Search for the cell housing the specified text and yield its (X, Y) center coordinate. 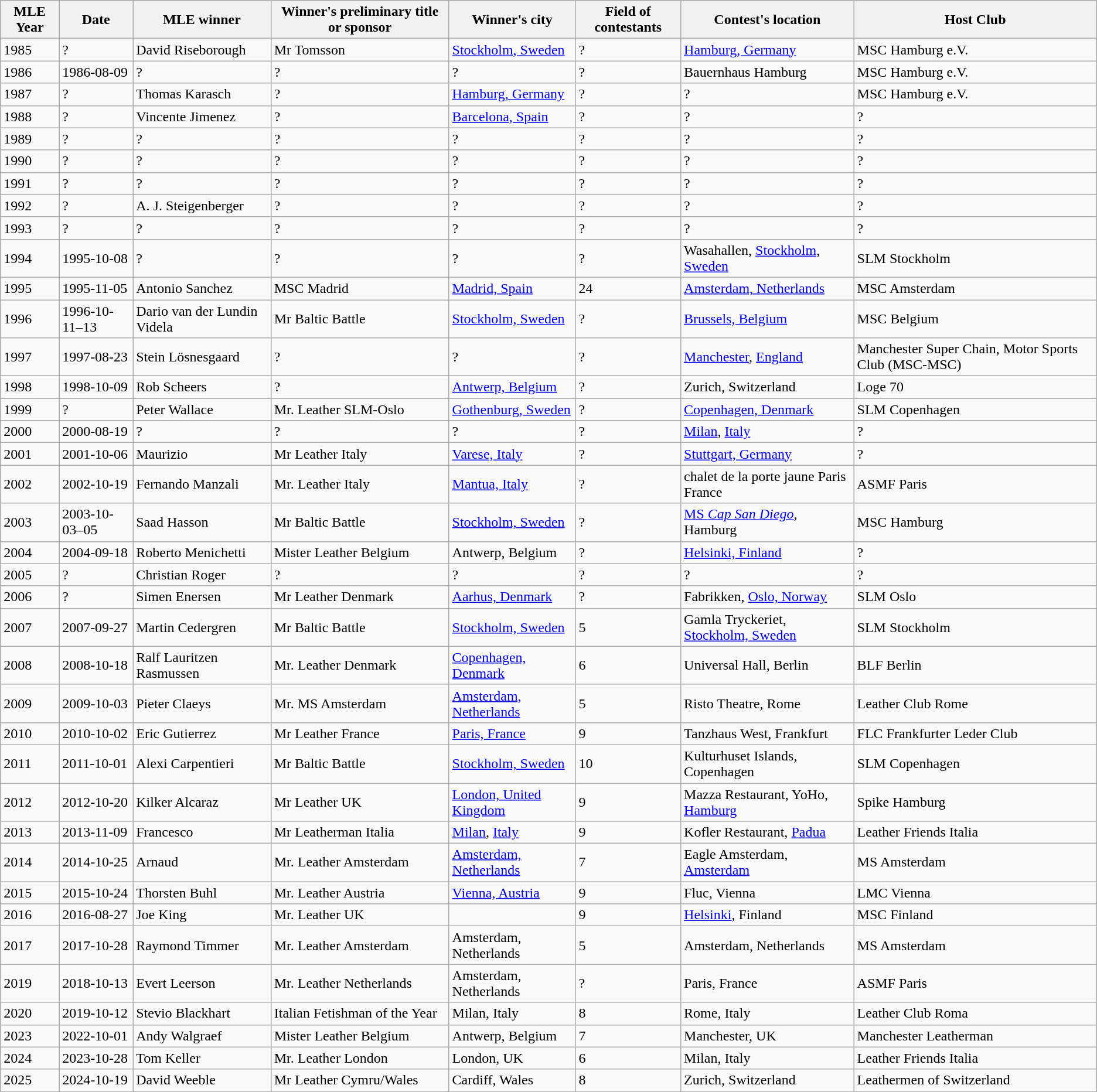
Stuttgart, Germany (768, 454)
1996-10-11–13 (96, 319)
1995-11-05 (96, 288)
2018-10-13 (96, 983)
2003 (30, 523)
2001 (30, 454)
Stein Lösnesgaard (202, 357)
Wasahallen, Stockholm, Sweden (768, 258)
2011 (30, 764)
Francesco (202, 832)
Mr Leatherman Italia (360, 832)
MSC Madrid (360, 288)
2023 (30, 1036)
Mr. Leather Austria (360, 893)
David Weeble (202, 1080)
Mr. Leather SLM-Oslo (360, 409)
2009-10-03 (96, 703)
Saad Hasson (202, 523)
Leathermen of Switzerland (975, 1080)
LMC Vienna (975, 893)
1992 (30, 206)
2022-10-01 (96, 1036)
Brussels, Belgium (768, 319)
Aarhus, Denmark (512, 597)
Mr. Leather Italy (360, 484)
Mr Leather France (360, 733)
MS Cap San Diego, Hamburg (768, 523)
2010 (30, 733)
Rob Scheers (202, 387)
Manchester Leatherman (975, 1036)
2013-11-09 (96, 832)
2025 (30, 1080)
Eagle Amsterdam, Amsterdam (768, 862)
Peter Wallace (202, 409)
Eric Gutierrez (202, 733)
Tom Keller (202, 1058)
Thorsten Buhl (202, 893)
1988 (30, 117)
2014 (30, 862)
Winner's preliminary title or sponsor (360, 20)
Vienna, Austria (512, 893)
2011-10-01 (96, 764)
2002-10-19 (96, 484)
1986-08-09 (96, 72)
Vincente Jimenez (202, 117)
1987 (30, 94)
MSC Hamburg (975, 523)
Loge 70 (975, 387)
Mr. Leather UK (360, 915)
Host Club (975, 20)
2008 (30, 666)
1993 (30, 228)
1991 (30, 183)
Kulturhuset Islands, Copenhagen (768, 764)
Date (96, 20)
Mazza Restaurant, YoHo, Hamburg (768, 801)
1994 (30, 258)
MLE winner (202, 20)
SLM Oslo (975, 597)
Mr. MS Amsterdam (360, 703)
1995 (30, 288)
Fabrikken, Oslo, Norway (768, 597)
2013 (30, 832)
1996 (30, 319)
Fernando Manzali (202, 484)
24 (628, 288)
Gothenburg, Sweden (512, 409)
1999 (30, 409)
Maurizio (202, 454)
2015-10-24 (96, 893)
Madrid, Spain (512, 288)
Italian Fetishman of the Year (360, 1013)
2000 (30, 432)
BLF Berlin (975, 666)
Spike Hamburg (975, 801)
Risto Theatre, Rome (768, 703)
10 (628, 764)
Dario van der Lundin Videla (202, 319)
Antonio Sanchez (202, 288)
2020 (30, 1013)
Mr Tomsson (360, 50)
Martin Cedergren (202, 627)
2008-10-18 (96, 666)
2019 (30, 983)
2017-10-28 (96, 946)
Evert Leerson (202, 983)
Kofler Restaurant, Padua (768, 832)
London, UK (512, 1058)
2003-10-03–05 (96, 523)
1989 (30, 139)
David Riseborough (202, 50)
Manchester, UK (768, 1036)
Manchester, England (768, 357)
Mr. Leather Netherlands (360, 983)
2024-10-19 (96, 1080)
MSC Belgium (975, 319)
Pieter Claeys (202, 703)
2009 (30, 703)
Fluc, Vienna (768, 893)
Mr. Leather London (360, 1058)
2015 (30, 893)
MSC Finland (975, 915)
London, United Kingdom (512, 801)
1986 (30, 72)
Thomas Karasch (202, 94)
Varese, Italy (512, 454)
2007 (30, 627)
Manchester Super Chain, Motor Sports Club (MSC-MSC) (975, 357)
A. J. Steigenberger (202, 206)
Kilker Alcaraz (202, 801)
1998 (30, 387)
1997 (30, 357)
1997-08-23 (96, 357)
Andy Walgraef (202, 1036)
Universal Hall, Berlin (768, 666)
2002 (30, 484)
Winner's city (512, 20)
Cardiff, Wales (512, 1080)
2006 (30, 597)
Leather Club Rome (975, 703)
2024 (30, 1058)
2017 (30, 946)
Gamla Tryckeriet, Stockholm, Sweden (768, 627)
MSC Amsterdam (975, 288)
Mr Leather Denmark (360, 597)
Christian Roger (202, 575)
Field of contestants (628, 20)
2010-10-02 (96, 733)
Arnaud (202, 862)
Rome, Italy (768, 1013)
FLC Frankfurter Leder Club (975, 733)
1985 (30, 50)
Mr. Leather Denmark (360, 666)
Tanzhaus West, Frankfurt (768, 733)
2000-08-19 (96, 432)
Mr Leather Cymru/Wales (360, 1080)
2023-10-28 (96, 1058)
Leather Club Roma (975, 1013)
Mr Leather UK (360, 801)
MLE Year (30, 20)
Barcelona, Spain (512, 117)
Mantua, Italy (512, 484)
2016 (30, 915)
Bauernhaus Hamburg (768, 72)
2019-10-12 (96, 1013)
2004 (30, 552)
Stevio Blackhart (202, 1013)
2004-09-18 (96, 552)
1995-10-08 (96, 258)
Joe King (202, 915)
Simen Enersen (202, 597)
Contest's location (768, 20)
2012 (30, 801)
2007-09-27 (96, 627)
2005 (30, 575)
Ralf Lauritzen Rasmussen (202, 666)
1990 (30, 161)
2014-10-25 (96, 862)
2001-10-06 (96, 454)
2012-10-20 (96, 801)
1998-10-09 (96, 387)
Mr Leather Italy (360, 454)
Raymond Timmer (202, 946)
Roberto Menichetti (202, 552)
chalet de la porte jaune Paris France (768, 484)
2016-08-27 (96, 915)
Alexi Carpentieri (202, 764)
